Identify which cell holds the provided text, then report its (X, Y) central coordinate. 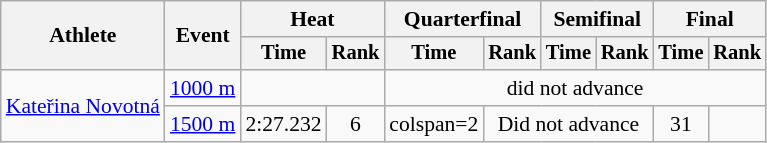
Kateřina Novotná (83, 106)
colspan=2 (434, 124)
did not advance (575, 88)
31 (680, 124)
Semifinal (597, 19)
6 (356, 124)
Athlete (83, 36)
Final (709, 19)
1000 m (202, 88)
1500 m (202, 124)
Quarterfinal (462, 19)
Did not advance (568, 124)
Heat (312, 19)
2:27.232 (283, 124)
Event (202, 36)
